For the text-containing cell, return its midpoint in (x, y) coordinate format. 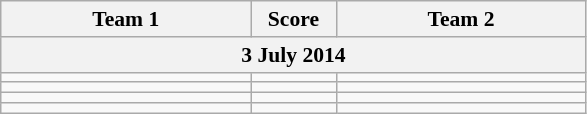
Team 2 (461, 19)
Score (294, 19)
3 July 2014 (294, 55)
Team 1 (126, 19)
